Find where the given text appears and provide that cell's center as [x, y] coordinate. 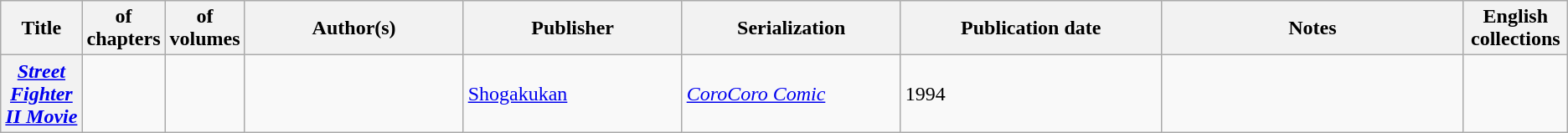
Title [42, 28]
English collections [1515, 28]
CoroCoro Comic [791, 94]
Notes [1312, 28]
Author(s) [353, 28]
Serialization [791, 28]
of chapters [124, 28]
Shogakukan [573, 94]
Street Fighter II Movie [42, 94]
1994 [1030, 94]
Publisher [573, 28]
of volumes [204, 28]
Publication date [1030, 28]
